Capture the cell that displays the provided text and extract its [x, y] central coordinate. 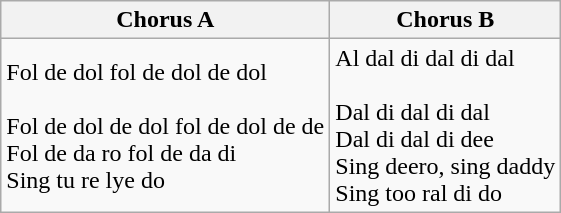
Chorus A [166, 20]
Fol de dol fol de dol de dolFol de dol de dol fol de dol de de Fol de da ro fol de da di Sing tu re lye do [166, 126]
Chorus B [446, 20]
Al dal di dal di dalDal di dal di dal Dal di dal di dee Sing deero, sing daddy Sing too ral di do [446, 126]
